Return (x, y) of the center of cell containing provided text 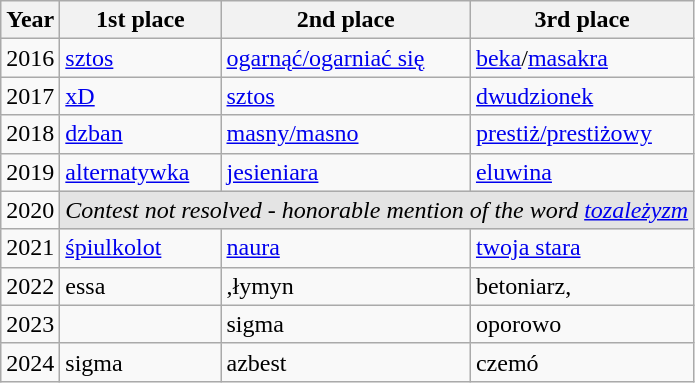
2021 (30, 248)
czemó (582, 362)
2nd place (346, 20)
2018 (30, 134)
alternatywka (140, 172)
oporowo (582, 324)
3rd place (582, 20)
2017 (30, 96)
azbest (346, 362)
eluwina (582, 172)
dzban (140, 134)
1st place (140, 20)
masny/masno (346, 134)
naura (346, 248)
dwudzionek (582, 96)
Contest not resolved - honorable mention of the word tozależyzm (377, 210)
śpiulkolot (140, 248)
2022 (30, 286)
Year (30, 20)
2020 (30, 210)
ogarnąć/ogarniać się (346, 58)
2019 (30, 172)
2016 (30, 58)
,łymyn (346, 286)
essa (140, 286)
beka/masakra (582, 58)
betoniarz, (582, 286)
2023 (30, 324)
jesieniara (346, 172)
xD (140, 96)
twoja stara (582, 248)
prestiż/prestiżowy (582, 134)
2024 (30, 362)
